Detect which cell encompasses the target text, then output its (X, Y) center coordinate. 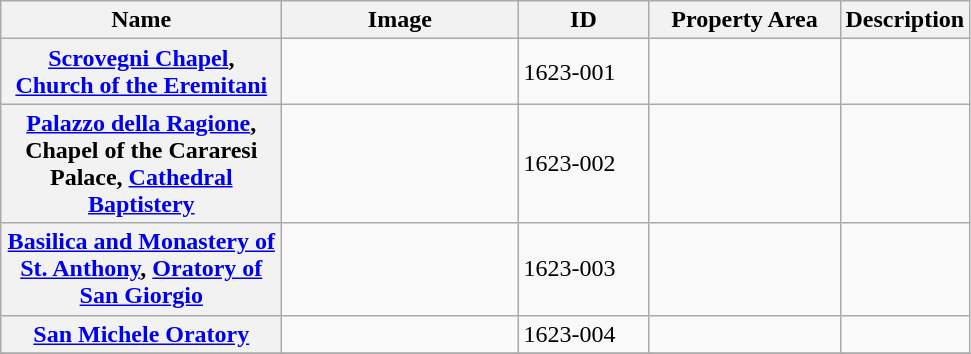
Scrovegni Chapel, Church of the Eremitani (142, 72)
Palazzo della Ragione, Chapel of the Cararesi Palace, Cathedral Baptistery (142, 164)
San Michele Oratory (142, 334)
Basilica and Monastery of St. Anthony, Oratory of San Giorgio (142, 269)
1623-002 (584, 164)
Property Area (744, 20)
ID (584, 20)
Name (142, 20)
Image (400, 20)
1623-004 (584, 334)
1623-003 (584, 269)
1623-001 (584, 72)
Description (905, 20)
